Scan for the cell matching the given text and deliver its [X, Y] coordinate at center. 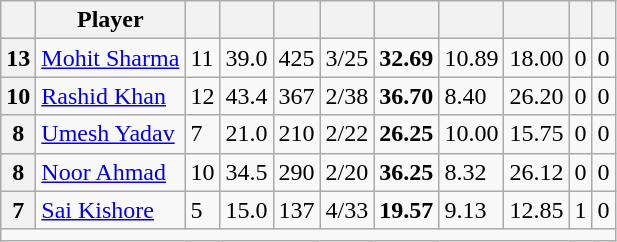
137 [296, 210]
Noor Ahmad [110, 172]
11 [202, 58]
12.85 [536, 210]
4/33 [347, 210]
26.20 [536, 96]
10.00 [472, 134]
15.0 [246, 210]
2/20 [347, 172]
2/22 [347, 134]
15.75 [536, 134]
2/38 [347, 96]
10.89 [472, 58]
19.57 [406, 210]
Mohit Sharma [110, 58]
Player [110, 20]
210 [296, 134]
8.40 [472, 96]
21.0 [246, 134]
367 [296, 96]
26.25 [406, 134]
36.25 [406, 172]
1 [580, 210]
43.4 [246, 96]
9.13 [472, 210]
8.32 [472, 172]
Rashid Khan [110, 96]
Umesh Yadav [110, 134]
26.12 [536, 172]
34.5 [246, 172]
32.69 [406, 58]
39.0 [246, 58]
5 [202, 210]
290 [296, 172]
425 [296, 58]
Sai Kishore [110, 210]
3/25 [347, 58]
12 [202, 96]
18.00 [536, 58]
36.70 [406, 96]
13 [18, 58]
